Locate the cell with the specified text and output its [X, Y] center coordinate. 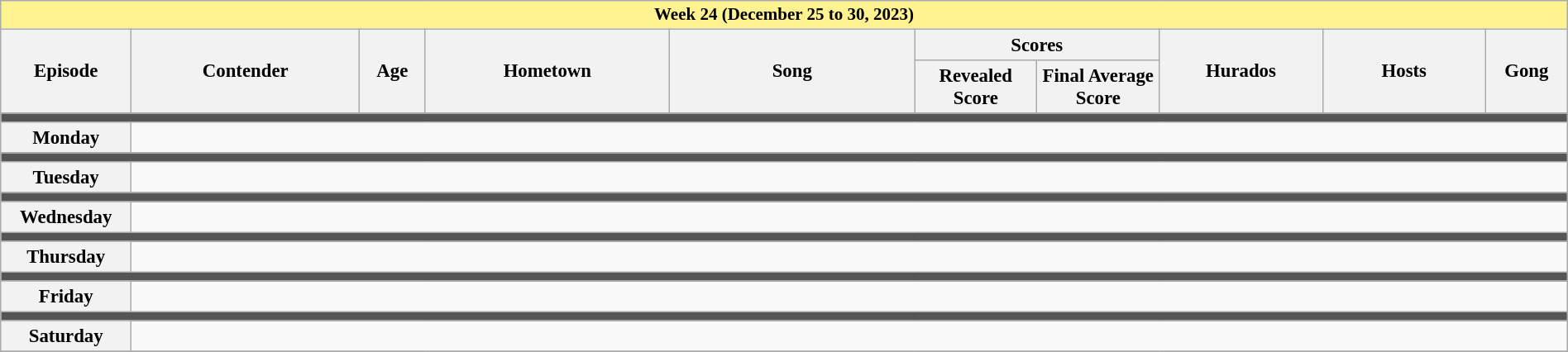
Final Average Score [1098, 86]
Scores [1037, 45]
Gong [1527, 71]
Friday [66, 297]
Song [792, 71]
Week 24 (December 25 to 30, 2023) [784, 15]
Contender [246, 71]
Monday [66, 138]
Hometown [547, 71]
Hosts [1404, 71]
Episode [66, 71]
Hurados [1241, 71]
Revealed Score [976, 86]
Wednesday [66, 217]
Tuesday [66, 178]
Thursday [66, 257]
Age [392, 71]
